Capture the cell that displays the provided text and extract its [x, y] central coordinate. 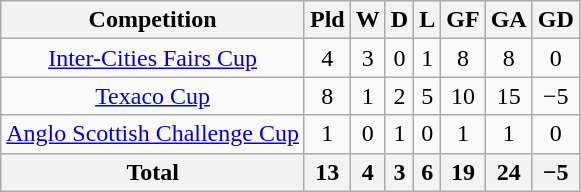
Total [153, 172]
W [368, 20]
GD [556, 20]
5 [428, 96]
Texaco Cup [153, 96]
24 [508, 172]
6 [428, 172]
GF [463, 20]
Inter-Cities Fairs Cup [153, 58]
D [399, 20]
2 [399, 96]
15 [508, 96]
L [428, 20]
Anglo Scottish Challenge Cup [153, 134]
Competition [153, 20]
19 [463, 172]
10 [463, 96]
Pld [327, 20]
GA [508, 20]
13 [327, 172]
